Search for the cell housing the specified text and yield its [X, Y] center coordinate. 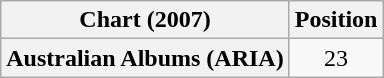
Position [336, 20]
Chart (2007) [145, 20]
23 [336, 58]
Australian Albums (ARIA) [145, 58]
